Return [x, y] of the center of cell containing provided text 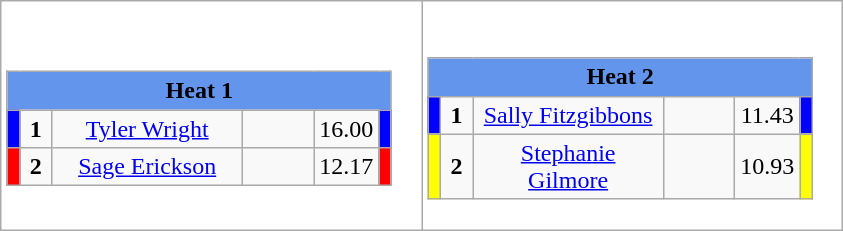
11.43 [768, 115]
12.17 [346, 167]
Sally Fitzgibbons [568, 115]
16.00 [346, 129]
Heat 1 [199, 91]
Tyler Wright [148, 129]
Heat 1 1 Tyler Wright 16.00 2 Sage Erickson 12.17 [212, 116]
Sage Erickson [148, 167]
Heat 2 [620, 77]
Stephanie Gilmore [568, 166]
Heat 2 1 Sally Fitzgibbons 11.43 2 Stephanie Gilmore 10.93 [632, 116]
10.93 [768, 166]
